Search for the cell housing the specified text and yield its (X, Y) center coordinate. 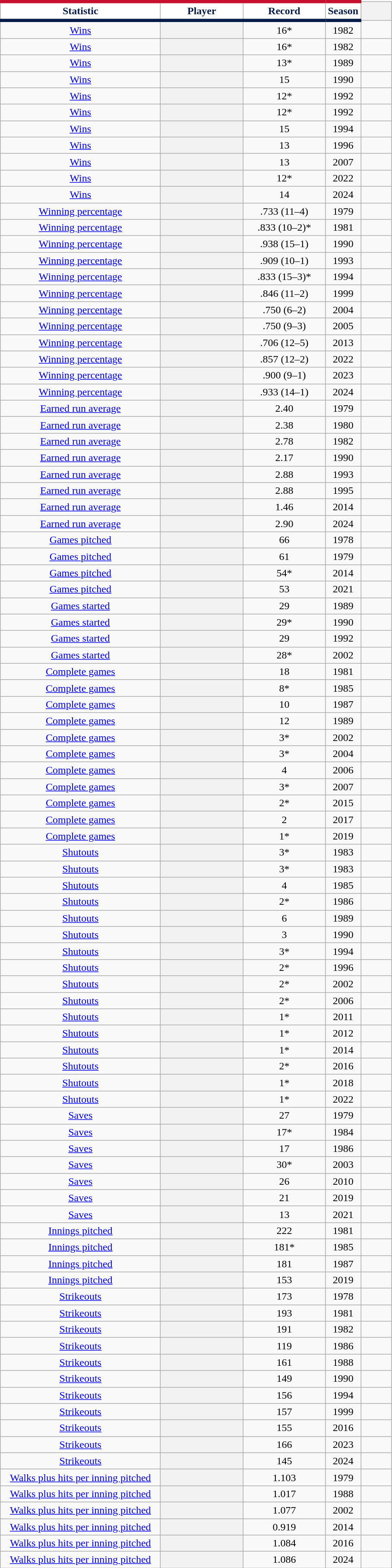
1984 (343, 1132)
2.40 (284, 408)
Statistic (80, 11)
Season (343, 11)
2003 (343, 1165)
27 (284, 1116)
2.78 (284, 441)
53 (284, 589)
191 (284, 1329)
29* (284, 622)
.857 (12–2) (284, 359)
153 (284, 1280)
30* (284, 1165)
2018 (343, 1083)
.706 (12–5) (284, 343)
2010 (343, 1181)
1.017 (284, 1494)
61 (284, 557)
1.103 (284, 1477)
Record (284, 11)
.833 (10–2)* (284, 228)
21 (284, 1198)
2005 (343, 326)
3 (284, 935)
181 (284, 1264)
2013 (343, 343)
12 (284, 721)
156 (284, 1395)
119 (284, 1346)
0.919 (284, 1527)
13* (284, 63)
155 (284, 1428)
17* (284, 1132)
181* (284, 1247)
66 (284, 540)
8* (284, 688)
.833 (15–3)* (284, 277)
173 (284, 1297)
.909 (10–1) (284, 261)
2012 (343, 1034)
.750 (6–2) (284, 310)
18 (284, 671)
2017 (343, 820)
193 (284, 1313)
1.086 (284, 1560)
17 (284, 1148)
1.46 (284, 507)
1980 (343, 425)
2011 (343, 1017)
28* (284, 655)
2.38 (284, 425)
.933 (14–1) (284, 392)
.938 (15–1) (284, 244)
.750 (9–3) (284, 326)
145 (284, 1461)
.733 (11–4) (284, 211)
26 (284, 1181)
2 (284, 820)
1.077 (284, 1510)
2015 (343, 803)
157 (284, 1412)
.846 (11–2) (284, 293)
166 (284, 1444)
2.17 (284, 458)
2.90 (284, 524)
10 (284, 704)
Player (202, 11)
161 (284, 1362)
.900 (9–1) (284, 375)
149 (284, 1379)
222 (284, 1231)
1995 (343, 491)
14 (284, 194)
54* (284, 573)
1.084 (284, 1543)
6 (284, 918)
